Search for the cell housing the specified text and yield its (X, Y) center coordinate. 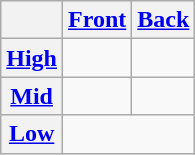
High (32, 58)
Low (32, 134)
Back (164, 20)
Mid (32, 96)
Front (98, 20)
